Scan for the cell matching the given text and deliver its (X, Y) coordinate at center. 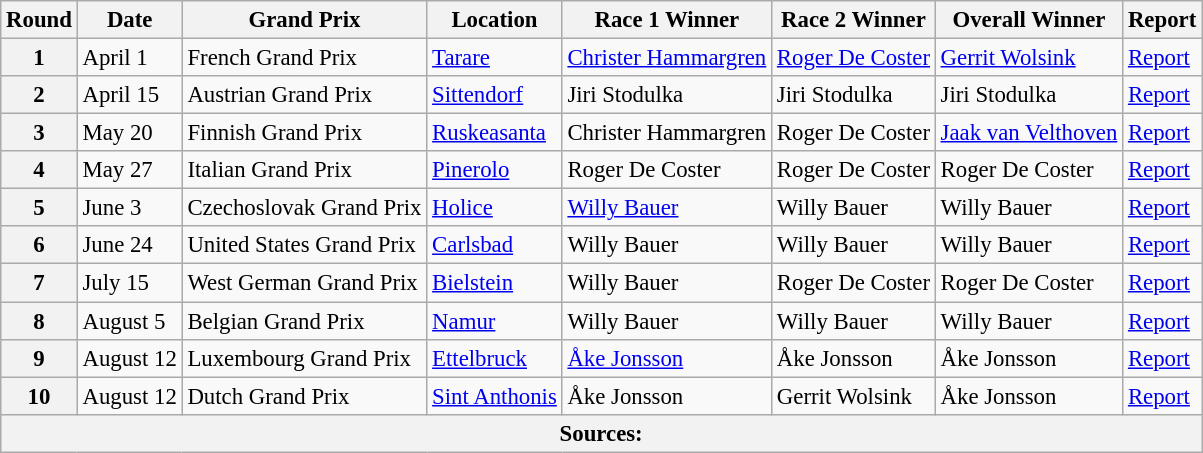
April 1 (130, 58)
10 (39, 396)
Bielstein (494, 283)
Czechoslovak Grand Prix (304, 208)
2 (39, 95)
May 20 (130, 133)
Jaak van Velthoven (1028, 133)
9 (39, 358)
6 (39, 245)
April 15 (130, 95)
French Grand Prix (304, 58)
Namur (494, 321)
1 (39, 58)
Dutch Grand Prix (304, 396)
Carlsbad (494, 245)
Pinerolo (494, 170)
Grand Prix (304, 20)
June 3 (130, 208)
Overall Winner (1028, 20)
Race 2 Winner (854, 20)
Sources: (602, 433)
Holice (494, 208)
Italian Grand Prix (304, 170)
Race 1 Winner (666, 20)
Round (39, 20)
Austrian Grand Prix (304, 95)
5 (39, 208)
8 (39, 321)
Ettelbruck (494, 358)
August 5 (130, 321)
May 27 (130, 170)
Sint Anthonis (494, 396)
July 15 (130, 283)
3 (39, 133)
7 (39, 283)
Finnish Grand Prix (304, 133)
Date (130, 20)
West German Grand Prix (304, 283)
Location (494, 20)
4 (39, 170)
Sittendorf (494, 95)
Luxembourg Grand Prix (304, 358)
June 24 (130, 245)
Ruskeasanta (494, 133)
Tarare (494, 58)
United States Grand Prix (304, 245)
Belgian Grand Prix (304, 321)
